Search for the cell housing the specified text and yield its (x, y) center coordinate. 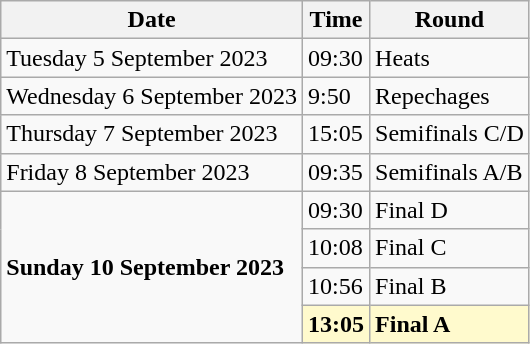
Final B (450, 286)
9:50 (336, 96)
Sunday 10 September 2023 (152, 267)
13:05 (336, 324)
10:56 (336, 286)
Semifinals C/D (450, 134)
Friday 8 September 2023 (152, 172)
Date (152, 20)
Repechages (450, 96)
Thursday 7 September 2023 (152, 134)
Final A (450, 324)
Time (336, 20)
Heats (450, 58)
15:05 (336, 134)
Wednesday 6 September 2023 (152, 96)
09:35 (336, 172)
Semifinals A/B (450, 172)
Round (450, 20)
Tuesday 5 September 2023 (152, 58)
10:08 (336, 248)
Final D (450, 210)
Final C (450, 248)
